Pinpoint the cell where the given text exists, returning its (X, Y) midpoint coordinate. 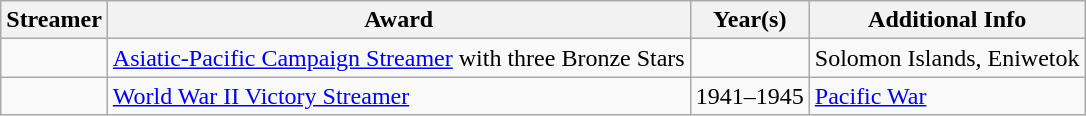
Year(s) (750, 20)
Streamer (54, 20)
Pacific War (947, 96)
Additional Info (947, 20)
Asiatic-Pacific Campaign Streamer with three Bronze Stars (398, 58)
Award (398, 20)
World War II Victory Streamer (398, 96)
Solomon Islands, Eniwetok (947, 58)
1941–1945 (750, 96)
